Pinpoint the cell where the given text exists, returning its (X, Y) midpoint coordinate. 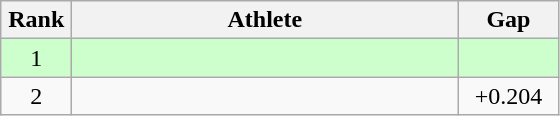
2 (36, 96)
+0.204 (508, 96)
Athlete (265, 20)
Gap (508, 20)
1 (36, 58)
Rank (36, 20)
